Detect which cell encompasses the target text, then output its (x, y) center coordinate. 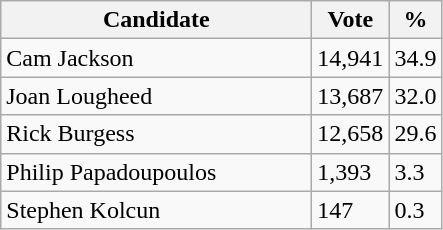
34.9 (416, 58)
1,393 (350, 172)
Cam Jackson (156, 58)
Candidate (156, 20)
29.6 (416, 134)
13,687 (350, 96)
Vote (350, 20)
Philip Papadoupoulos (156, 172)
Rick Burgess (156, 134)
Stephen Kolcun (156, 210)
32.0 (416, 96)
% (416, 20)
3.3 (416, 172)
Joan Lougheed (156, 96)
14,941 (350, 58)
0.3 (416, 210)
147 (350, 210)
12,658 (350, 134)
